Capture the cell that displays the provided text and extract its [x, y] central coordinate. 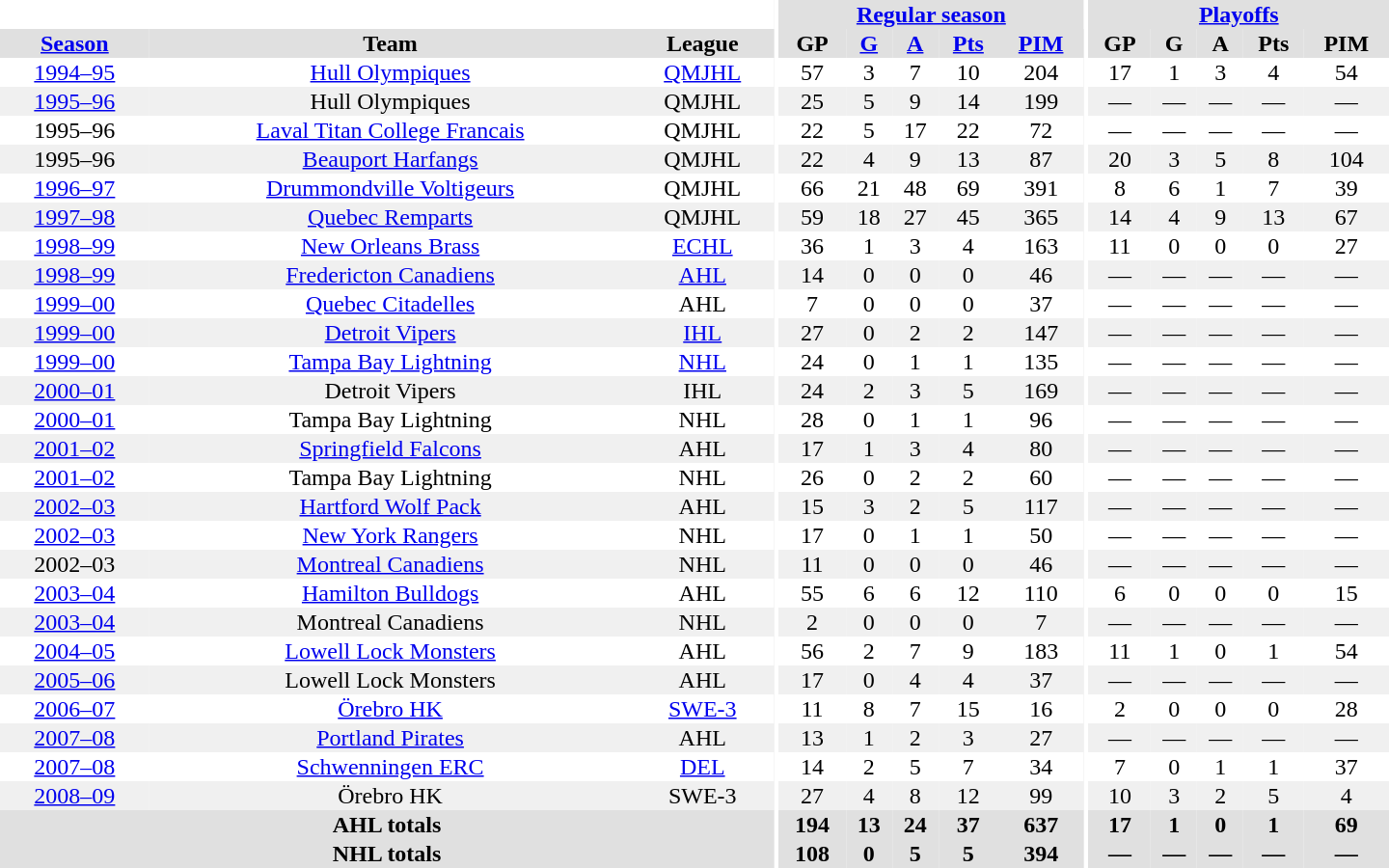
637 [1041, 825]
104 [1347, 159]
Laval Titan College Francais [391, 130]
56 [812, 651]
2008–09 [75, 796]
New Orleans Brass [391, 246]
Hamilton Bulldogs [391, 593]
1994–95 [75, 72]
Playoffs [1239, 14]
Fredericton Canadiens [391, 275]
194 [812, 825]
Hartford Wolf Pack [391, 506]
50 [1041, 535]
117 [1041, 506]
55 [812, 593]
18 [869, 217]
66 [812, 188]
96 [1041, 420]
26 [812, 477]
59 [812, 217]
80 [1041, 448]
108 [812, 854]
NHL totals [387, 854]
Team [391, 43]
ECHL [702, 246]
72 [1041, 130]
34 [1041, 767]
AHL totals [387, 825]
2004–05 [75, 651]
67 [1347, 217]
147 [1041, 333]
45 [968, 217]
21 [869, 188]
365 [1041, 217]
Quebec Remparts [391, 217]
2006–07 [75, 709]
Springfield Falcons [391, 448]
16 [1041, 709]
60 [1041, 477]
DEL [702, 767]
169 [1041, 391]
87 [1041, 159]
183 [1041, 651]
25 [812, 101]
1996–97 [75, 188]
199 [1041, 101]
99 [1041, 796]
204 [1041, 72]
Regular season [931, 14]
135 [1041, 362]
163 [1041, 246]
League [702, 43]
New York Rangers [391, 535]
Season [75, 43]
110 [1041, 593]
391 [1041, 188]
Drummondville Voltigeurs [391, 188]
39 [1347, 188]
2005–06 [75, 680]
Quebec Citadelles [391, 304]
394 [1041, 854]
20 [1121, 159]
Beauport Harfangs [391, 159]
48 [915, 188]
1997–98 [75, 217]
Portland Pirates [391, 738]
36 [812, 246]
57 [812, 72]
Schwenningen ERC [391, 767]
